Determine the (X, Y) coordinate at the center of the cell enclosing the given text.  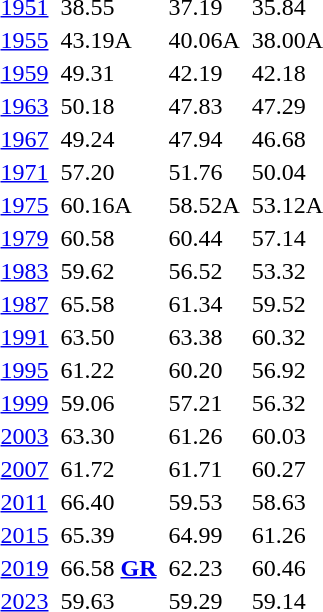
58.52A (204, 205)
63.30 (108, 436)
66.58 GR (108, 568)
57.20 (108, 172)
60.16A (108, 205)
43.19A (108, 40)
61.71 (204, 469)
60.44 (204, 238)
65.39 (108, 535)
66.40 (108, 502)
61.72 (108, 469)
47.83 (204, 106)
50.18 (108, 106)
65.58 (108, 304)
57.21 (204, 403)
56.52 (204, 271)
51.76 (204, 172)
49.24 (108, 139)
63.38 (204, 337)
40.06A (204, 40)
63.50 (108, 337)
60.58 (108, 238)
42.19 (204, 73)
59.62 (108, 271)
64.99 (204, 535)
62.23 (204, 568)
60.20 (204, 370)
47.94 (204, 139)
61.34 (204, 304)
59.53 (204, 502)
59.06 (108, 403)
61.22 (108, 370)
61.26 (204, 436)
49.31 (108, 73)
